Output the (X, Y) coordinate of the center of the cell containing the given text.  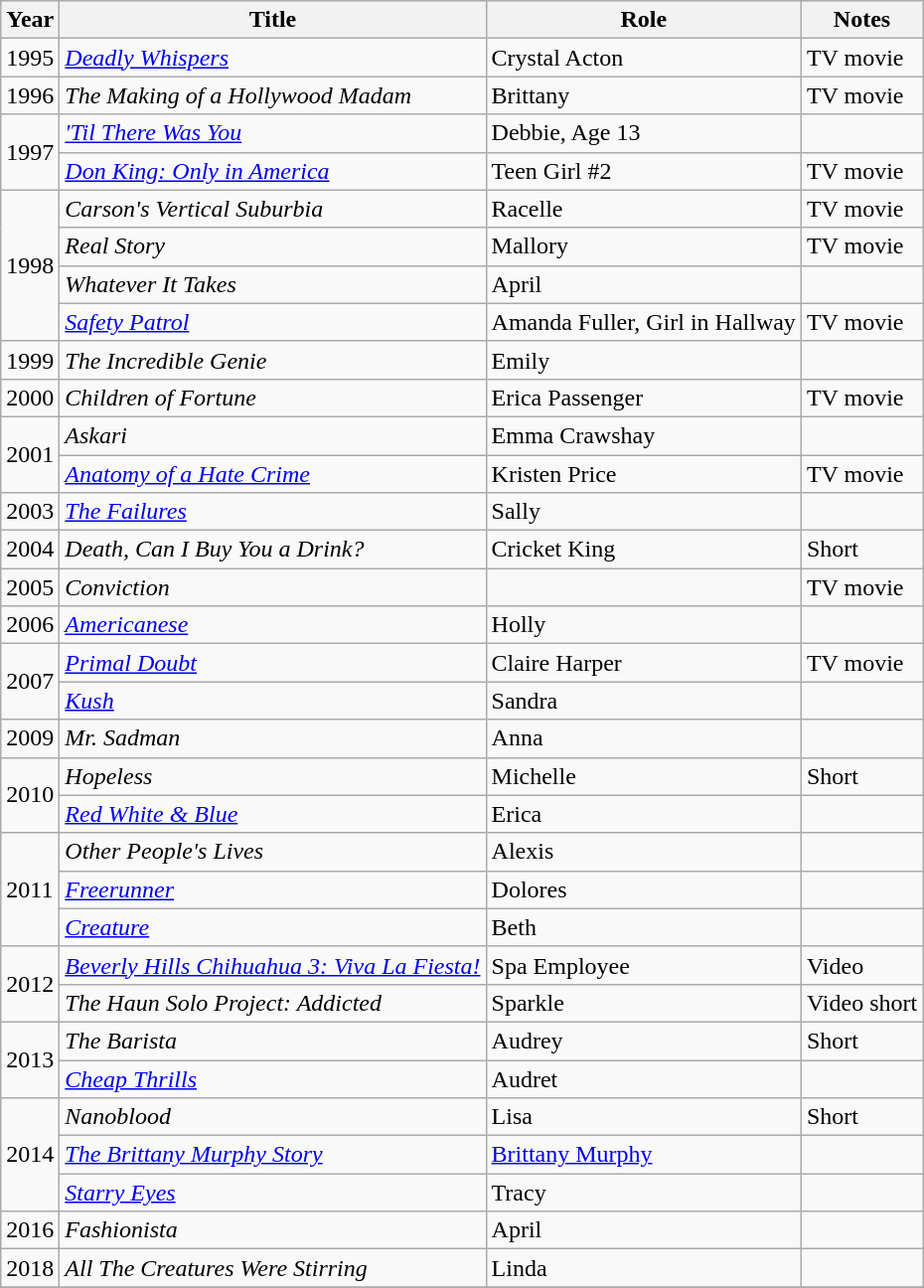
Holly (644, 625)
Deadly Whispers (272, 58)
The Making of a Hollywood Madam (272, 95)
Freerunner (272, 889)
2004 (30, 550)
2011 (30, 889)
2001 (30, 454)
2005 (30, 587)
Spa Employee (644, 965)
Cricket King (644, 550)
Video (861, 965)
Brittany (644, 95)
Dolores (644, 889)
Primal Doubt (272, 663)
Real Story (272, 246)
Audrey (644, 1041)
Hopeless (272, 776)
1996 (30, 95)
Americanese (272, 625)
Notes (861, 20)
Children of Fortune (272, 398)
Nanoblood (272, 1117)
Other People's Lives (272, 852)
1995 (30, 58)
2006 (30, 625)
Mallory (644, 246)
Linda (644, 1268)
The Failures (272, 512)
Role (644, 20)
Erica (644, 814)
The Haun Solo Project: Addicted (272, 1003)
1998 (30, 265)
Safety Patrol (272, 322)
'Til There Was You (272, 133)
Sparkle (644, 1003)
Brittany Murphy (644, 1155)
2018 (30, 1268)
2007 (30, 682)
2010 (30, 795)
Year (30, 20)
Anna (644, 738)
1999 (30, 360)
Conviction (272, 587)
2014 (30, 1155)
Lisa (644, 1117)
1997 (30, 152)
Emily (644, 360)
The Incredible Genie (272, 360)
Crystal Acton (644, 58)
Racelle (644, 209)
Red White & Blue (272, 814)
Mr. Sadman (272, 738)
All The Creatures Were Stirring (272, 1268)
2016 (30, 1230)
2013 (30, 1059)
Video short (861, 1003)
Death, Can I Buy You a Drink? (272, 550)
Starry Eyes (272, 1193)
Audret (644, 1078)
Amanda Fuller, Girl in Hallway (644, 322)
2003 (30, 512)
Sally (644, 512)
Emma Crawshay (644, 435)
Title (272, 20)
2012 (30, 984)
Anatomy of a Hate Crime (272, 474)
Sandra (644, 701)
Debbie, Age 13 (644, 133)
Kristen Price (644, 474)
Fashionista (272, 1230)
Cheap Thrills (272, 1078)
Creature (272, 927)
Don King: Only in America (272, 171)
Kush (272, 701)
2009 (30, 738)
Erica Passenger (644, 398)
The Brittany Murphy Story (272, 1155)
Carson's Vertical Suburbia (272, 209)
Beverly Hills Chihuahua 3: Viva La Fiesta! (272, 965)
2000 (30, 398)
Alexis (644, 852)
Michelle (644, 776)
Tracy (644, 1193)
Claire Harper (644, 663)
Whatever It Takes (272, 284)
Teen Girl #2 (644, 171)
Askari (272, 435)
The Barista (272, 1041)
Beth (644, 927)
